Pinpoint the cell where the given text exists, returning its [X, Y] midpoint coordinate. 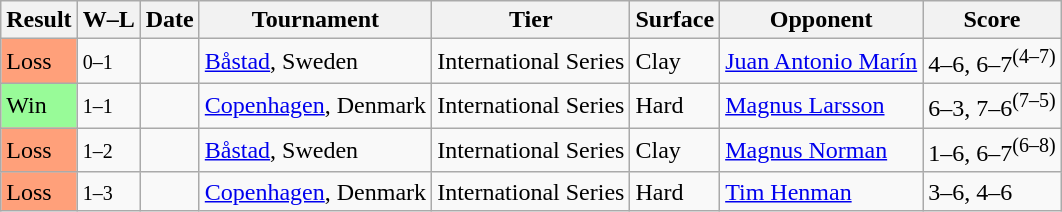
Result [39, 20]
Tier [531, 20]
Juan Antonio Marín [822, 62]
Magnus Larsson [822, 106]
1–3 [108, 191]
Magnus Norman [822, 150]
Tournament [315, 20]
Surface [675, 20]
1–2 [108, 150]
Score [992, 20]
1–1 [108, 106]
4–6, 6–7(4–7) [992, 62]
Win [39, 106]
Tim Henman [822, 191]
3–6, 4–6 [992, 191]
6–3, 7–6(7–5) [992, 106]
1–6, 6–7(6–8) [992, 150]
0–1 [108, 62]
W–L [108, 20]
Date [170, 20]
Opponent [822, 20]
